Provide the [X, Y] coordinate of the cell's center where the given text is located.  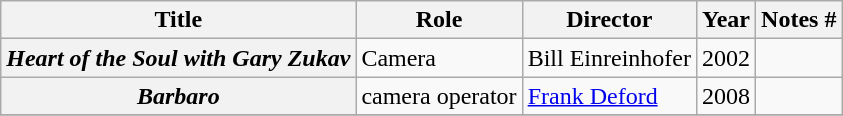
Year [726, 20]
Title [178, 20]
Notes # [799, 20]
Role [439, 20]
Bill Einreinhofer [609, 58]
Heart of the Soul with Gary Zukav [178, 58]
Camera [439, 58]
camera operator [439, 96]
Director [609, 20]
Frank Deford [609, 96]
2002 [726, 58]
2008 [726, 96]
Barbaro [178, 96]
